Detect which cell encompasses the target text, then output its (X, Y) center coordinate. 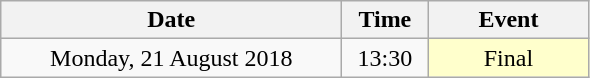
Final (508, 58)
13:30 (385, 58)
Time (385, 20)
Monday, 21 August 2018 (172, 58)
Event (508, 20)
Date (172, 20)
